Extract the (x, y) coordinate from the center of the cell holding the provided text.  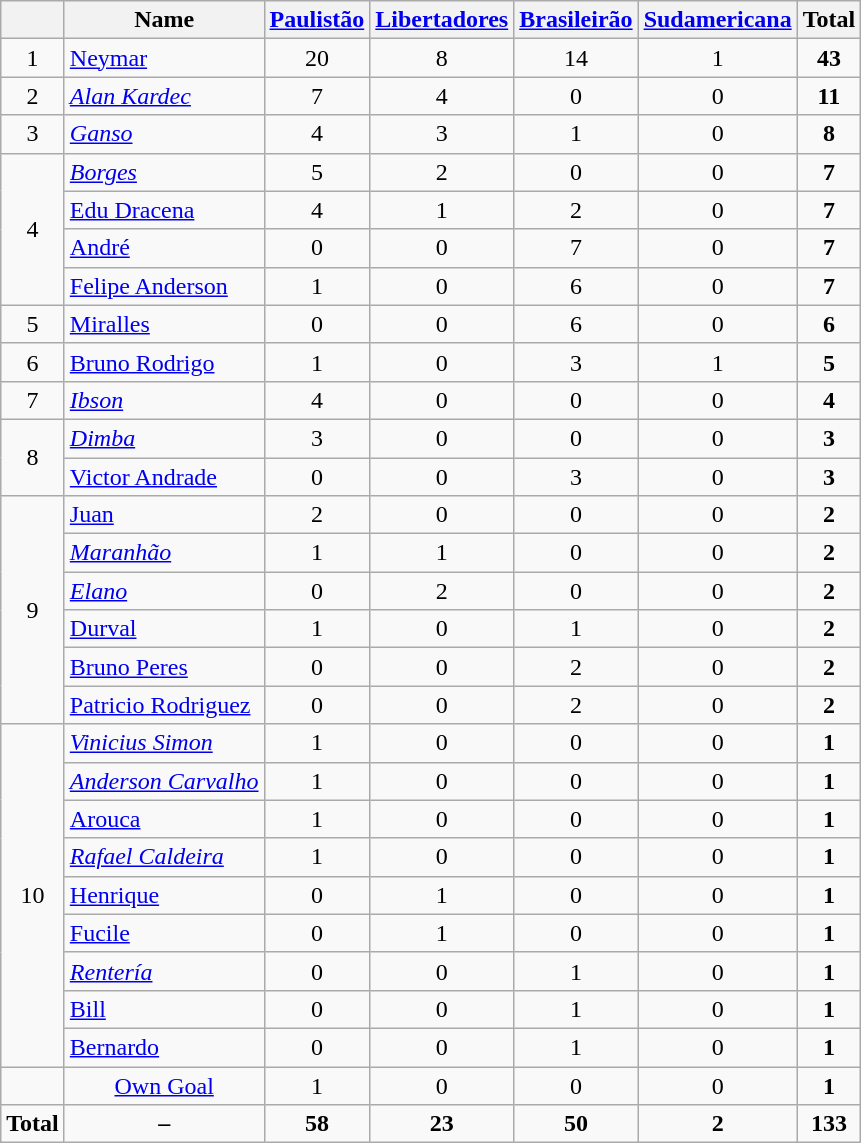
Henrique (164, 895)
133 (829, 1124)
– (164, 1124)
50 (576, 1124)
Rafael Caldeira (164, 857)
Name (164, 20)
10 (33, 896)
Maranhão (164, 553)
Ganso (164, 134)
Sudamericana (718, 20)
Anderson Carvalho (164, 781)
Juan (164, 515)
Elano (164, 591)
Bruno Rodrigo (164, 362)
Patricio Rodriguez (164, 705)
Paulistão (317, 20)
Borges (164, 172)
Victor Andrade (164, 477)
23 (442, 1124)
11 (829, 96)
Dimba (164, 438)
9 (33, 610)
Edu Dracena (164, 210)
Bernardo (164, 1047)
Miralles (164, 324)
Ibson (164, 400)
Durval (164, 629)
Bruno Peres (164, 667)
14 (576, 58)
Felipe Anderson (164, 286)
58 (317, 1124)
Neymar (164, 58)
Rentería (164, 971)
Own Goal (164, 1085)
Fucile (164, 933)
Alan Kardec (164, 96)
43 (829, 58)
Bill (164, 1009)
André (164, 248)
20 (317, 58)
Arouca (164, 819)
Vinicius Simon (164, 743)
Brasileirão (576, 20)
Libertadores (442, 20)
